For the text-containing cell, return its midpoint in [X, Y] coordinate format. 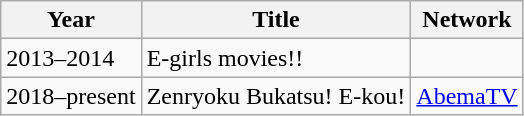
Title [276, 20]
Network [467, 20]
2018–present [71, 96]
AbemaTV [467, 96]
Year [71, 20]
Zenryoku Bukatsu! E-kou! [276, 96]
2013–2014 [71, 58]
E-girls movies!! [276, 58]
